Identify which cell holds the provided text, then report its (x, y) central coordinate. 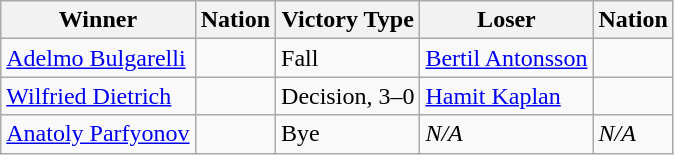
Hamit Kaplan (506, 96)
Winner (98, 20)
Decision, 3–0 (348, 96)
Bertil Antonsson (506, 58)
Loser (506, 20)
Bye (348, 134)
Adelmo Bulgarelli (98, 58)
Wilfried Dietrich (98, 96)
Fall (348, 58)
Victory Type (348, 20)
Anatoly Parfyonov (98, 134)
